For the text-containing cell, return its midpoint in (X, Y) coordinate format. 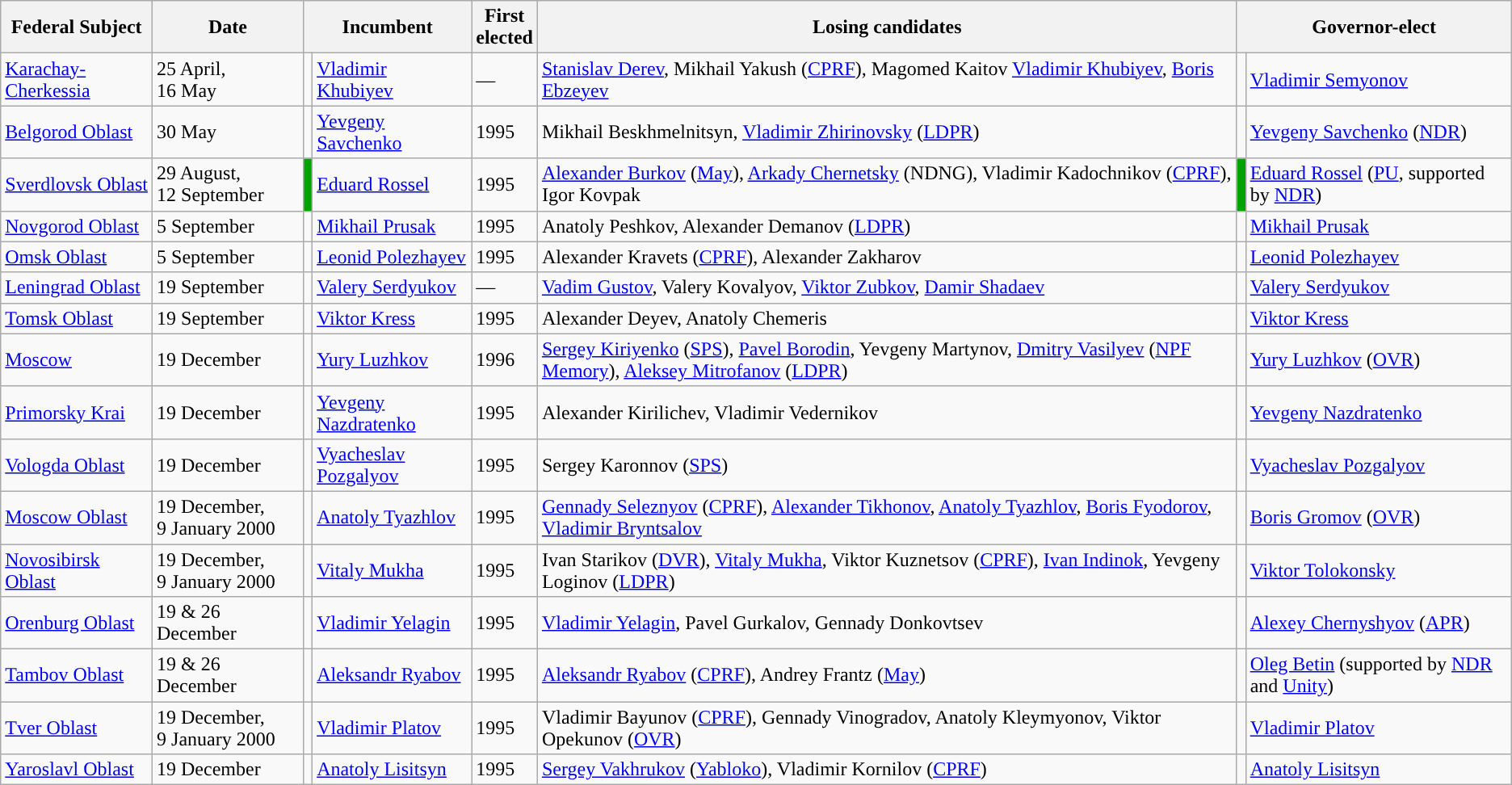
Eduard Rossel (393, 184)
Firstelected (505, 27)
Vladimir Yelagin (393, 623)
Belgorod Oblast (77, 132)
Leningrad Oblast (77, 288)
Boris Gromov (OVR) (1378, 517)
Sergey Vakhrukov (Yabloko), Vladimir Kornilov (CPRF) (887, 770)
Vladimir Yelagin, Pavel Gurkalov, Gennady Donkovtsev (887, 623)
Eduard Rossel (PU, supported by NDR) (1378, 184)
Alexey Chernyshyov (APR) (1378, 623)
Losing candidates (887, 27)
Vladimir Bayunov (CPRF), Gennady Vinogradov, Anatoly Kleymyonov, Viktor Opekunov (OVR) (887, 728)
Moscow (77, 360)
Oleg Betin (supported by NDR and Unity) (1378, 675)
Stanislav Derev, Mikhail Yakush (CPRF), Magomed Kaitov Vladimir Khubiyev, Boris Ebzeyev (887, 79)
Vologda Oblast (77, 465)
Aleksandr Ryabov (393, 675)
29 August,12 September (228, 184)
Alexander Deyev, Anatoly Chemeris (887, 318)
Aleksandr Ryabov (CPRF), Andrey Frantz (May) (887, 675)
Anatoly Peshkov, Alexander Demanov (LDPR) (887, 226)
Vadim Gustov, Valery Kovalyov, Viktor Zubkov, Damir Shadaev (887, 288)
Ivan Starikov (DVR), Vitaly Mukha, Viktor Kuznetsov (CPRF), Ivan Indinok, Yevgeny Loginov (LDPR) (887, 570)
Tomsk Oblast (77, 318)
Alexander Burkov (May), Arkady Chernetsky (NDNG), Vladimir Kadochnikov (CPRF), Igor Kovpak (887, 184)
Novosibirsk Oblast (77, 570)
Federal Subject (77, 27)
Yury Luzhkov (OVR) (1378, 360)
Yevgeny Savchenko (393, 132)
30 May (228, 132)
Mikhail Beskhmelnitsyn, Vladimir Zhirinovsky (LDPR) (887, 132)
Moscow Oblast (77, 517)
Alexander Kravets (CPRF), Alexander Zakharov (887, 257)
Alexander Kirilichev, Vladimir Vedernikov (887, 412)
Sverdlovsk Oblast (77, 184)
Omsk Oblast (77, 257)
Gennady Seleznyov (CPRF), Alexander Tikhonov, Anatoly Tyazhlov, Boris Fyodorov, Vladimir Bryntsalov (887, 517)
Sergey Kiriyenko (SPS), Pavel Borodin, Yevgeny Martynov, Dmitry Vasilyev (NPF Memory), Aleksey Mitrofanov (LDPR) (887, 360)
Vitaly Mukha (393, 570)
Vladimir Semyonov (1378, 79)
Incumbent (388, 27)
Governor-elect (1374, 27)
Primorsky Krai (77, 412)
1996 (505, 360)
Viktor Tolokonsky (1378, 570)
Yury Luzhkov (393, 360)
Anatoly Tyazhlov (393, 517)
25 April,16 May (228, 79)
Vladimir Khubiyev (393, 79)
Orenburg Oblast (77, 623)
Novgorod Oblast (77, 226)
Yaroslavl Oblast (77, 770)
Tver Oblast (77, 728)
Karachay-Cherkessia (77, 79)
Sergey Karonnov (SPS) (887, 465)
Date (228, 27)
Tambov Oblast (77, 675)
Yevgeny Savchenko (NDR) (1378, 132)
